Detect which cell encompasses the target text, then output its (X, Y) center coordinate. 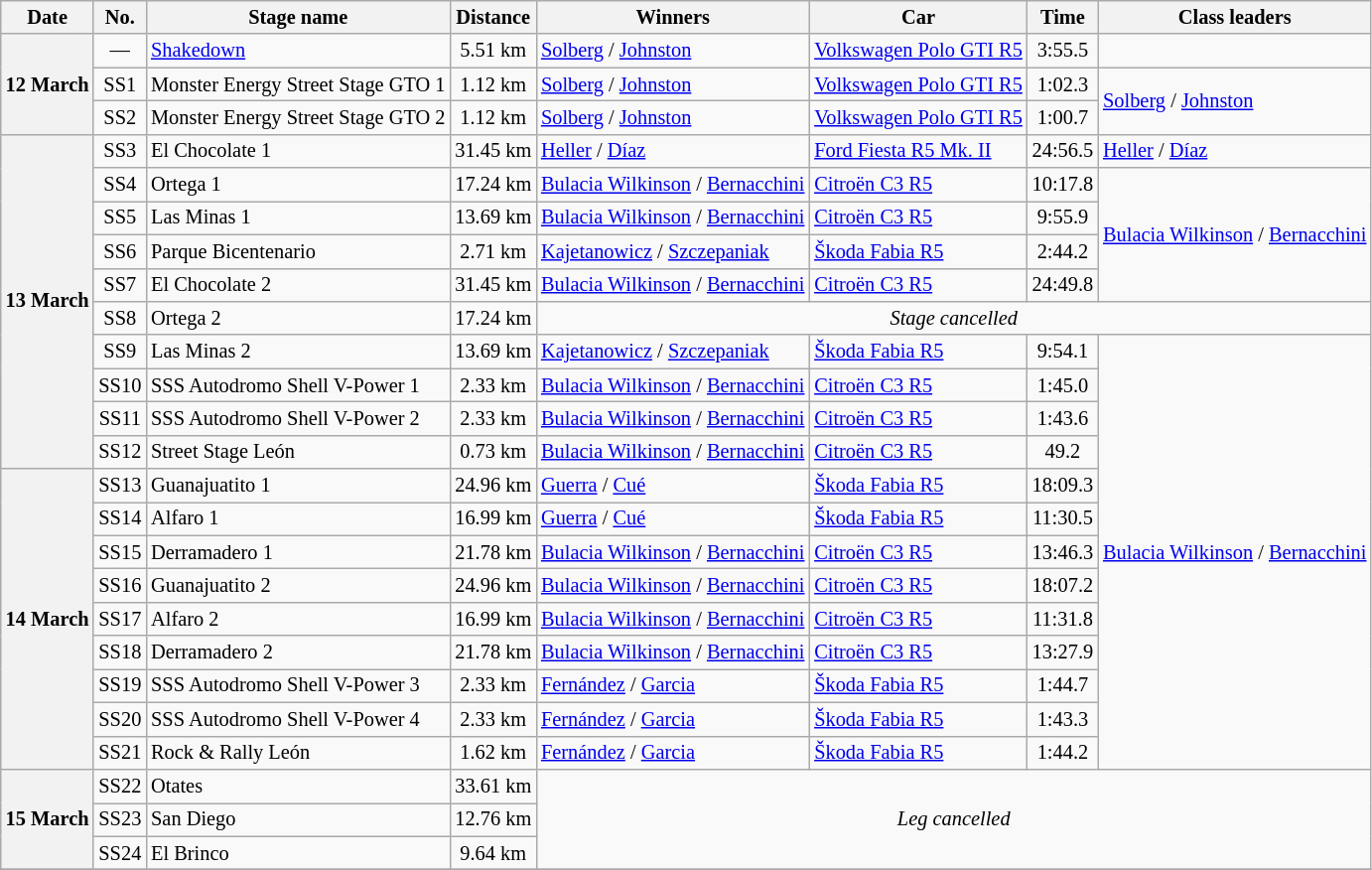
SS15 (119, 552)
San Diego (298, 819)
15 March (48, 818)
SS5 (119, 217)
13:46.3 (1062, 552)
SS21 (119, 753)
1:44.2 (1062, 753)
El Chocolate 1 (298, 151)
13:27.9 (1062, 652)
14 March (48, 620)
11:31.8 (1062, 619)
18:07.2 (1062, 585)
SS16 (119, 585)
9:54.1 (1062, 352)
Monster Energy Street Stage GTO 2 (298, 117)
SS8 (119, 318)
1:45.0 (1062, 385)
9:55.9 (1062, 217)
SS12 (119, 452)
Derramadero 2 (298, 652)
SS3 (119, 151)
Distance (492, 17)
SSS Autodromo Shell V-Power 3 (298, 685)
Ortega 1 (298, 185)
Guanajuatito 2 (298, 585)
Time (1062, 17)
12 March (48, 83)
11:30.5 (1062, 518)
1.62 km (492, 753)
18:09.3 (1062, 486)
10:17.8 (1062, 185)
SS20 (119, 719)
1:44.7 (1062, 685)
SS22 (119, 786)
SSS Autodromo Shell V-Power 4 (298, 719)
SS23 (119, 819)
2.71 km (492, 251)
SS14 (119, 518)
Stage cancelled (953, 318)
SS2 (119, 117)
1:43.3 (1062, 719)
5.51 km (492, 51)
1:00.7 (1062, 117)
SS11 (119, 418)
Guanajuatito 1 (298, 486)
SSS Autodromo Shell V-Power 1 (298, 385)
Alfaro 1 (298, 518)
SS1 (119, 84)
Street Stage León (298, 452)
SS4 (119, 185)
Stage name (298, 17)
Leg cancelled (953, 818)
2:44.2 (1062, 251)
Winners (673, 17)
No. (119, 17)
Otates (298, 786)
Class leaders (1235, 17)
El Brinco (298, 853)
9.64 km (492, 853)
SSS Autodromo Shell V-Power 2 (298, 418)
— (119, 51)
24:49.8 (1062, 285)
1:02.3 (1062, 84)
SS10 (119, 385)
24:56.5 (1062, 151)
Alfaro 2 (298, 619)
Ford Fiesta R5 Mk. II (917, 151)
Las Minas 1 (298, 217)
Date (48, 17)
Rock & Rally León (298, 753)
Monster Energy Street Stage GTO 1 (298, 84)
3:55.5 (1062, 51)
Car (917, 17)
El Chocolate 2 (298, 285)
49.2 (1062, 452)
SS6 (119, 251)
Ortega 2 (298, 318)
Parque Bicentenario (298, 251)
12.76 km (492, 819)
SS17 (119, 619)
Derramadero 1 (298, 552)
1:43.6 (1062, 418)
SS7 (119, 285)
SS18 (119, 652)
Las Minas 2 (298, 352)
SS24 (119, 853)
SS19 (119, 685)
SS9 (119, 352)
0.73 km (492, 452)
33.61 km (492, 786)
Shakedown (298, 51)
13 March (48, 302)
SS13 (119, 486)
